Detect which cell encompasses the target text, then output its [x, y] center coordinate. 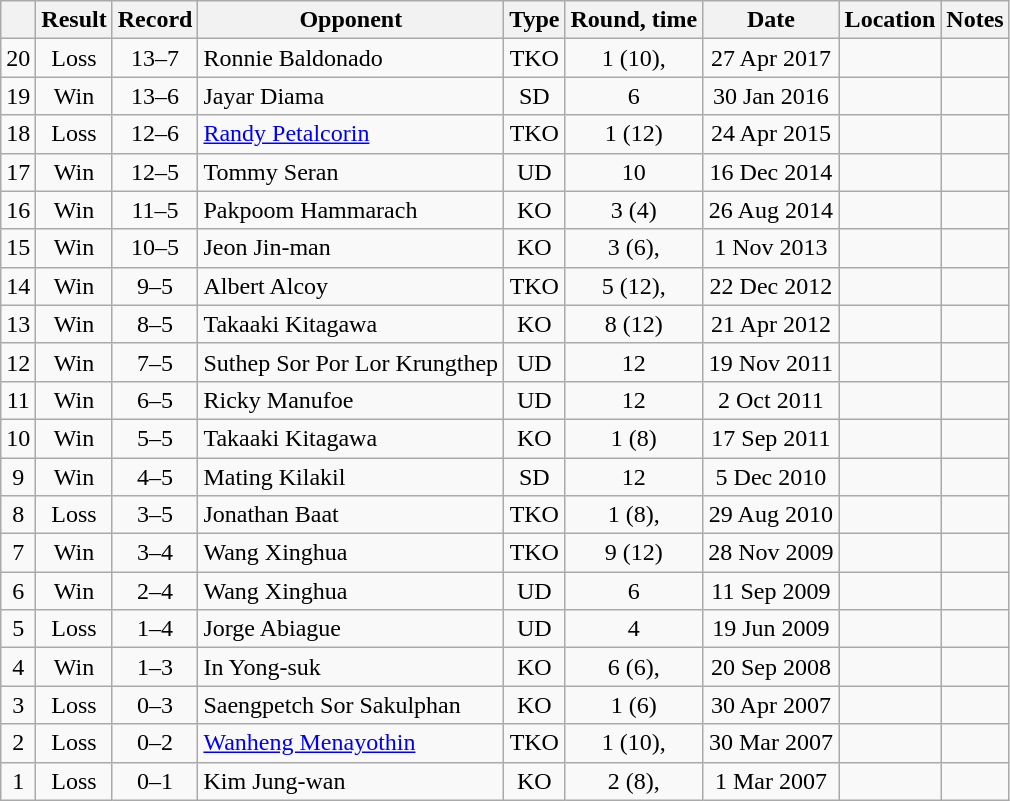
24 Apr 2015 [771, 134]
Randy Petalcorin [351, 134]
30 Apr 2007 [771, 705]
26 Aug 2014 [771, 210]
Notes [975, 20]
18 [18, 134]
0–1 [155, 781]
2 Oct 2011 [771, 400]
11 Sep 2009 [771, 591]
Suthep Sor Por Lor Krungthep [351, 362]
4–5 [155, 477]
1 (12) [634, 134]
10–5 [155, 248]
Mating Kilakil [351, 477]
9 (12) [634, 553]
8 (12) [634, 324]
Location [890, 20]
Opponent [351, 20]
8–5 [155, 324]
11–5 [155, 210]
13–6 [155, 96]
Jayar Diama [351, 96]
20 Sep 2008 [771, 667]
6 (6), [634, 667]
Round, time [634, 20]
30 Jan 2016 [771, 96]
13–7 [155, 58]
Ricky Manufoe [351, 400]
13 [18, 324]
3 (6), [634, 248]
3 [18, 705]
7–5 [155, 362]
17 [18, 172]
16 [18, 210]
0–3 [155, 705]
Saengpetch Sor Sakulphan [351, 705]
12–6 [155, 134]
Jorge Abiague [351, 629]
21 Apr 2012 [771, 324]
2–4 [155, 591]
1 [18, 781]
19 Nov 2011 [771, 362]
Result [74, 20]
22 Dec 2012 [771, 286]
1 (8), [634, 515]
14 [18, 286]
8 [18, 515]
Albert Alcoy [351, 286]
2 (8), [634, 781]
27 Apr 2017 [771, 58]
2 [18, 743]
Date [771, 20]
15 [18, 248]
1 (6) [634, 705]
28 Nov 2009 [771, 553]
5 Dec 2010 [771, 477]
1–4 [155, 629]
Pakpoom Hammarach [351, 210]
Wanheng Menayothin [351, 743]
5–5 [155, 438]
17 Sep 2011 [771, 438]
7 [18, 553]
19 Jun 2009 [771, 629]
Type [534, 20]
1 (8) [634, 438]
20 [18, 58]
11 [18, 400]
29 Aug 2010 [771, 515]
3–5 [155, 515]
3 (4) [634, 210]
Kim Jung-wan [351, 781]
0–2 [155, 743]
9–5 [155, 286]
1 Mar 2007 [771, 781]
1–3 [155, 667]
16 Dec 2014 [771, 172]
5 [18, 629]
9 [18, 477]
1 Nov 2013 [771, 248]
30 Mar 2007 [771, 743]
3–4 [155, 553]
6–5 [155, 400]
Record [155, 20]
12–5 [155, 172]
5 (12), [634, 286]
19 [18, 96]
Jeon Jin-man [351, 248]
Tommy Seran [351, 172]
Jonathan Baat [351, 515]
Ronnie Baldonado [351, 58]
In Yong-suk [351, 667]
